For the text-containing cell, return its midpoint in (X, Y) coordinate format. 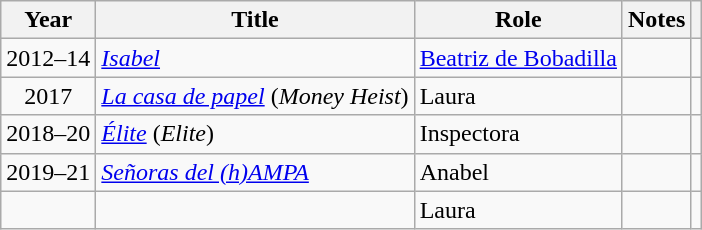
Señoras del (h)AMPA (255, 172)
2017 (48, 96)
Role (518, 20)
La casa de papel (Money Heist) (255, 96)
2018–20 (48, 134)
2012–14 (48, 58)
Anabel (518, 172)
Year (48, 20)
2019–21 (48, 172)
Notes (656, 20)
Isabel (255, 58)
Beatriz de Bobadilla (518, 58)
Élite (Elite) (255, 134)
Inspectora (518, 134)
Title (255, 20)
